Return the (x, y) coordinate for the center point of the cell that contains the specified text.  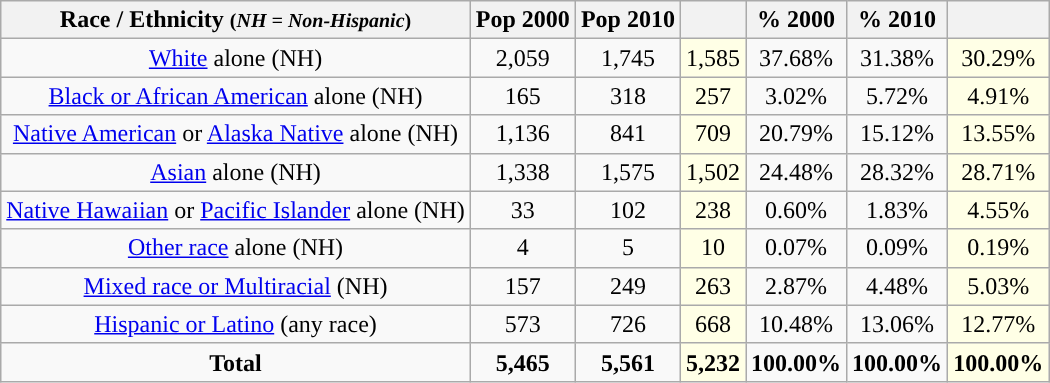
102 (628, 210)
Pop 2010 (628, 20)
Other race alone (NH) (236, 248)
% 2010 (898, 20)
165 (522, 96)
726 (628, 324)
668 (712, 324)
238 (712, 210)
0.60% (796, 210)
White alone (NH) (236, 58)
10 (712, 248)
1,136 (522, 134)
10.48% (796, 324)
4.55% (998, 210)
0.07% (796, 248)
5,232 (712, 362)
28.71% (998, 172)
0.19% (998, 248)
2.87% (796, 286)
24.48% (796, 172)
0.09% (898, 248)
Asian alone (NH) (236, 172)
263 (712, 286)
31.38% (898, 58)
5,465 (522, 362)
Hispanic or Latino (any race) (236, 324)
12.77% (998, 324)
33 (522, 210)
13.06% (898, 324)
37.68% (796, 58)
4.91% (998, 96)
2,059 (522, 58)
Mixed race or Multiracial (NH) (236, 286)
573 (522, 324)
Pop 2000 (522, 20)
1,745 (628, 58)
1,585 (712, 58)
257 (712, 96)
Race / Ethnicity (NH = Non-Hispanic) (236, 20)
318 (628, 96)
30.29% (998, 58)
28.32% (898, 172)
5 (628, 248)
Native Hawaiian or Pacific Islander alone (NH) (236, 210)
20.79% (796, 134)
% 2000 (796, 20)
157 (522, 286)
4 (522, 248)
13.55% (998, 134)
Native American or Alaska Native alone (NH) (236, 134)
1.83% (898, 210)
15.12% (898, 134)
1,338 (522, 172)
3.02% (796, 96)
1,502 (712, 172)
841 (628, 134)
4.48% (898, 286)
5.72% (898, 96)
249 (628, 286)
Total (236, 362)
1,575 (628, 172)
Black or African American alone (NH) (236, 96)
5.03% (998, 286)
5,561 (628, 362)
709 (712, 134)
